Find where the given text appears and provide that cell's center as (X, Y) coordinate. 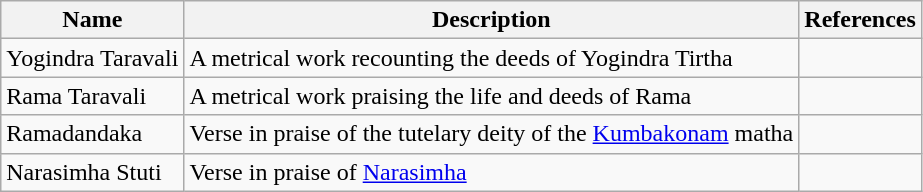
Narasimha Stuti (92, 172)
Name (92, 20)
Rama Taravali (92, 96)
A metrical work praising the life and deeds of Rama (492, 96)
References (860, 20)
Description (492, 20)
Verse in praise of the tutelary deity of the Kumbakonam matha (492, 134)
A metrical work recounting the deeds of Yogindra Tirtha (492, 58)
Verse in praise of Narasimha (492, 172)
Yogindra Taravali (92, 58)
Ramadandaka (92, 134)
